Return the (x, y) coordinate for the center point of the cell that contains the specified text.  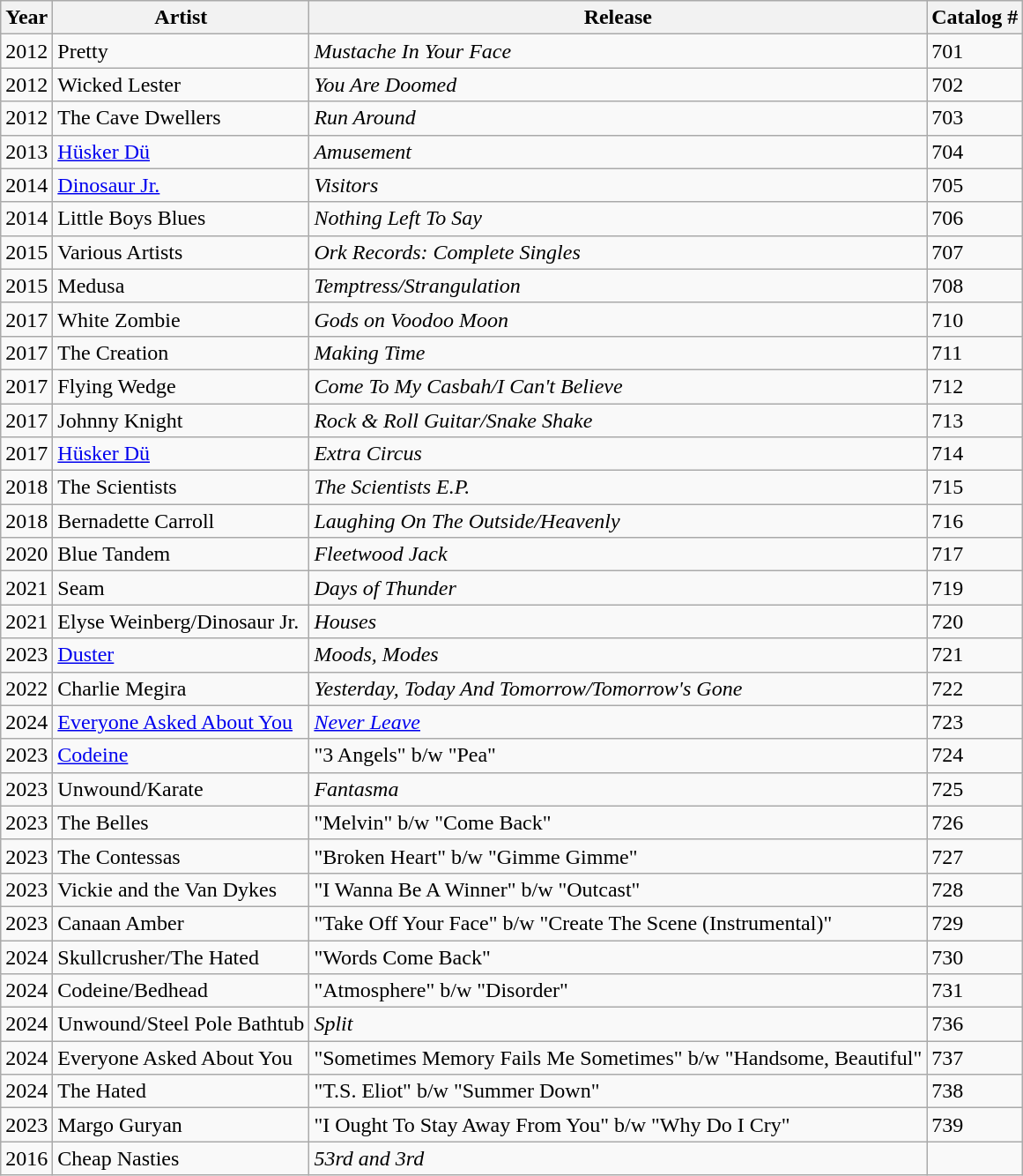
Run Around (619, 118)
708 (975, 286)
719 (975, 588)
703 (975, 118)
729 (975, 923)
731 (975, 991)
Little Boys Blues (182, 219)
Canaan Amber (182, 923)
722 (975, 688)
The Hated (182, 1091)
Moods, Modes (619, 655)
Yesterday, Today And Tomorrow/Tomorrow's Gone (619, 688)
712 (975, 386)
720 (975, 621)
Pretty (182, 51)
Making Time (619, 353)
Unwound/Steel Pole Bathtub (182, 1024)
Visitors (619, 185)
Extra Circus (619, 454)
Unwound/Karate (182, 789)
702 (975, 85)
Medusa (182, 286)
Various Artists (182, 252)
Blue Tandem (182, 555)
721 (975, 655)
Margo Guryan (182, 1125)
The Cave Dwellers (182, 118)
2016 (26, 1158)
Never Leave (619, 722)
Temptress/Strangulation (619, 286)
Bernadette Carroll (182, 521)
Catalog # (975, 18)
White Zombie (182, 319)
714 (975, 454)
717 (975, 555)
Artist (182, 18)
704 (975, 152)
Release (619, 18)
726 (975, 822)
715 (975, 488)
Duster (182, 655)
Wicked Lester (182, 85)
53rd and 3rd (619, 1158)
Come To My Casbah/I Can't Believe (619, 386)
The Creation (182, 353)
Charlie Megira (182, 688)
Fantasma (619, 789)
"I Wanna Be A Winner" b/w "Outcast" (619, 889)
Vickie and the Van Dykes (182, 889)
713 (975, 421)
"Take Off Your Face" b/w "Create The Scene (Instrumental)" (619, 923)
"Atmosphere" b/w "Disorder" (619, 991)
730 (975, 956)
The Belles (182, 822)
"T.S. Eliot" b/w "Summer Down" (619, 1091)
Mustache In Your Face (619, 51)
Codeine (182, 755)
The Contessas (182, 856)
Ork Records: Complete Singles (619, 252)
706 (975, 219)
Fleetwood Jack (619, 555)
The Scientists E.P. (619, 488)
Cheap Nasties (182, 1158)
2013 (26, 152)
Year (26, 18)
Skullcrusher/The Hated (182, 956)
738 (975, 1091)
Laughing On The Outside/Heavenly (619, 521)
Seam (182, 588)
You Are Doomed (619, 85)
739 (975, 1125)
Rock & Roll Guitar/Snake Shake (619, 421)
727 (975, 856)
711 (975, 353)
Johnny Knight (182, 421)
Nothing Left To Say (619, 219)
Codeine/Bedhead (182, 991)
"Broken Heart" b/w "Gimme Gimme" (619, 856)
Elyse Weinberg/Dinosaur Jr. (182, 621)
"Words Come Back" (619, 956)
2020 (26, 555)
737 (975, 1058)
701 (975, 51)
"I Ought To Stay Away From You" b/w "Why Do I Cry" (619, 1125)
716 (975, 521)
724 (975, 755)
736 (975, 1024)
710 (975, 319)
728 (975, 889)
The Scientists (182, 488)
Amusement (619, 152)
"Melvin" b/w "Come Back" (619, 822)
723 (975, 722)
725 (975, 789)
Dinosaur Jr. (182, 185)
705 (975, 185)
2022 (26, 688)
Houses (619, 621)
707 (975, 252)
Gods on Voodoo Moon (619, 319)
Split (619, 1024)
"3 Angels" b/w "Pea" (619, 755)
"Sometimes Memory Fails Me Sometimes" b/w "Handsome, Beautiful" (619, 1058)
Flying Wedge (182, 386)
Days of Thunder (619, 588)
